Return the (X, Y) coordinate for the center point of the cell that contains the specified text.  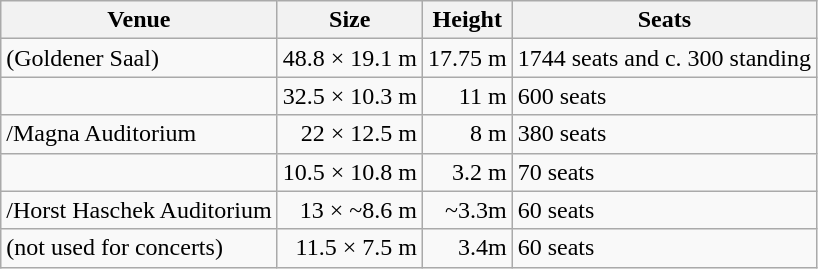
/Magna Auditorium (139, 134)
22 × 12.5 m (350, 134)
8 m (467, 134)
3.4m (467, 248)
1744 seats and c. 300 standing (664, 58)
/Horst Haschek Auditorium (139, 210)
Size (350, 20)
11.5 × 7.5 m (350, 248)
380 seats (664, 134)
10.5 × 10.8 m (350, 172)
11 m (467, 96)
17.75 m (467, 58)
Venue (139, 20)
13 × ~8.6 m (350, 210)
70 seats (664, 172)
3.2 m (467, 172)
32.5 × 10.3 m (350, 96)
~3.3m (467, 210)
48.8 × 19.1 m (350, 58)
Seats (664, 20)
Height (467, 20)
600 seats (664, 96)
(not used for concerts) (139, 248)
(Goldener Saal) (139, 58)
